Determine the (x, y) coordinate at the center of the cell enclosing the given text.  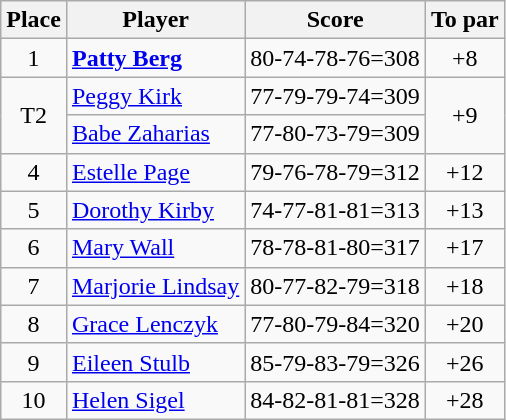
+13 (464, 210)
Marjorie Lindsay (155, 286)
78-78-81-80=317 (336, 248)
Eileen Stulb (155, 362)
+20 (464, 324)
Patty Berg (155, 58)
77-79-79-74=309 (336, 96)
79-76-78-79=312 (336, 172)
+12 (464, 172)
74-77-81-81=313 (336, 210)
Place (34, 20)
7 (34, 286)
Dorothy Kirby (155, 210)
Babe Zaharias (155, 134)
+28 (464, 400)
1 (34, 58)
85-79-83-79=326 (336, 362)
77-80-73-79=309 (336, 134)
10 (34, 400)
80-74-78-76=308 (336, 58)
80-77-82-79=318 (336, 286)
Score (336, 20)
Estelle Page (155, 172)
Helen Sigel (155, 400)
+17 (464, 248)
9 (34, 362)
Peggy Kirk (155, 96)
+18 (464, 286)
6 (34, 248)
5 (34, 210)
+26 (464, 362)
To par (464, 20)
+9 (464, 115)
4 (34, 172)
Player (155, 20)
Grace Lenczyk (155, 324)
84-82-81-81=328 (336, 400)
77-80-79-84=320 (336, 324)
8 (34, 324)
T2 (34, 115)
Mary Wall (155, 248)
+8 (464, 58)
